Determine the [x, y] coordinate at the center of the cell enclosing the given text.  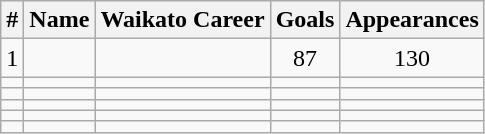
Appearances [412, 20]
Waikato Career [182, 20]
# [12, 20]
1 [12, 58]
130 [412, 58]
Name [60, 20]
87 [305, 58]
Goals [305, 20]
